Return [X, Y] of the center of cell containing provided text 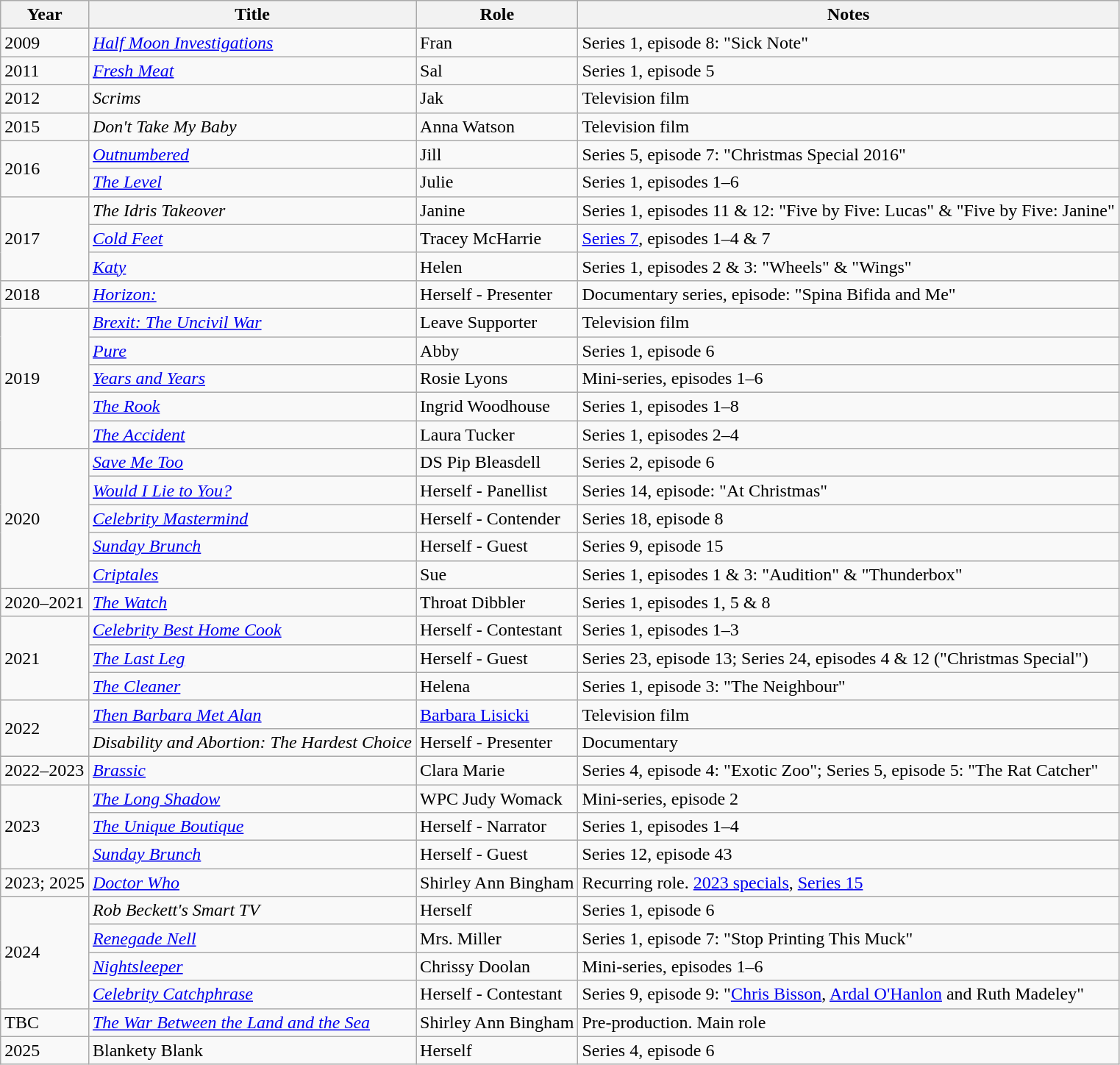
2025 [45, 1050]
2011 [45, 71]
Save Me Too [252, 463]
Janine [497, 210]
2019 [45, 378]
Renegade Nell [252, 938]
The War Between the Land and the Sea [252, 1022]
Nightsleeper [252, 966]
Series 1, episodes 1–6 [849, 182]
Rob Beckett's Smart TV [252, 911]
Clara Marie [497, 770]
Series 1, episode 5 [849, 71]
Sal [497, 71]
Horizon: [252, 294]
Herself - Narrator [497, 827]
2023; 2025 [45, 883]
Half Moon Investigations [252, 43]
Series 4, episode 6 [849, 1050]
Jak [497, 99]
Celebrity Catchphrase [252, 994]
Scrims [252, 99]
Disability and Abortion: The Hardest Choice [252, 742]
Series 4, episode 4: "Exotic Zoo"; Series 5, episode 5: "The Rat Catcher" [849, 770]
Tracey McHarrie [497, 238]
2020 [45, 519]
Mini-series, episode 2 [849, 798]
Barbara Lisicki [497, 714]
The Accident [252, 435]
The Cleaner [252, 686]
The Last Leg [252, 658]
Title [252, 15]
Notes [849, 15]
Then Barbara Met Alan [252, 714]
Laura Tucker [497, 435]
Rosie Lyons [497, 379]
Year [45, 15]
2012 [45, 99]
Series 1, episodes 1–4 [849, 827]
Series 1, episodes 2–4 [849, 435]
WPC Judy Womack [497, 798]
2021 [45, 658]
Brexit: The Uncivil War [252, 322]
Jill [497, 154]
Julie [497, 182]
2023 [45, 826]
TBC [45, 1022]
Series 1, episode 7: "Stop Printing This Muck" [849, 938]
The Watch [252, 602]
DS Pip Bleasdell [497, 463]
Series 1, episodes 2 & 3: "Wheels" & "Wings" [849, 266]
Series 2, episode 6 [849, 463]
Years and Years [252, 379]
Blankety Blank [252, 1050]
The Idris Takeover [252, 210]
Series 1, episodes 11 & 12: "Five by Five: Lucas" & "Five by Five: Janine" [849, 210]
The Level [252, 182]
The Rook [252, 407]
2022–2023 [45, 770]
Helena [497, 686]
Fran [497, 43]
Herself - Panellist [497, 491]
Helen [497, 266]
Series 5, episode 7: "Christmas Special 2016" [849, 154]
The Unique Boutique [252, 827]
2015 [45, 127]
Documentary [849, 742]
Don't Take My Baby [252, 127]
Herself - Contender [497, 519]
Sue [497, 574]
Throat Dibbler [497, 602]
Anna Watson [497, 127]
2022 [45, 728]
Chrissy Doolan [497, 966]
Abby [497, 351]
Recurring role. 2023 specials, Series 15 [849, 883]
Doctor Who [252, 883]
Series 18, episode 8 [849, 519]
Celebrity Best Home Cook [252, 630]
Series 1, episodes 1 & 3: "Audition" & "Thunderbox" [849, 574]
2020–2021 [45, 602]
Leave Supporter [497, 322]
Pure [252, 351]
2018 [45, 294]
Pre-production. Main role [849, 1022]
Outnumbered [252, 154]
Series 9, episode 9: "Chris Bisson, Ardal O'Hanlon and Ruth Madeley" [849, 994]
Series 1, episodes 1, 5 & 8 [849, 602]
The Long Shadow [252, 798]
2016 [45, 168]
Series 1, episode 8: "Sick Note" [849, 43]
Brassic [252, 770]
Criptales [252, 574]
Series 12, episode 43 [849, 855]
Series 1, episodes 1–8 [849, 407]
2017 [45, 238]
Series 14, episode: "At Christmas" [849, 491]
Series 7, episodes 1–4 & 7 [849, 238]
Fresh Meat [252, 71]
2009 [45, 43]
Documentary series, episode: "Spina Bifida and Me" [849, 294]
Would I Lie to You? [252, 491]
Series 23, episode 13; Series 24, episodes 4 & 12 ("Christmas Special") [849, 658]
Ingrid Woodhouse [497, 407]
Celebrity Mastermind [252, 519]
Katy [252, 266]
Mrs. Miller [497, 938]
Role [497, 15]
2024 [45, 952]
Cold Feet [252, 238]
Series 9, episode 15 [849, 546]
Series 1, episode 3: "The Neighbour" [849, 686]
Series 1, episodes 1–3 [849, 630]
